For the text-containing cell, return its midpoint in (X, Y) coordinate format. 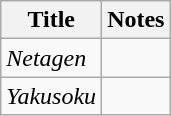
Notes (136, 20)
Title (52, 20)
Netagen (52, 58)
Yakusoku (52, 96)
